Detect which cell encompasses the target text, then output its [X, Y] center coordinate. 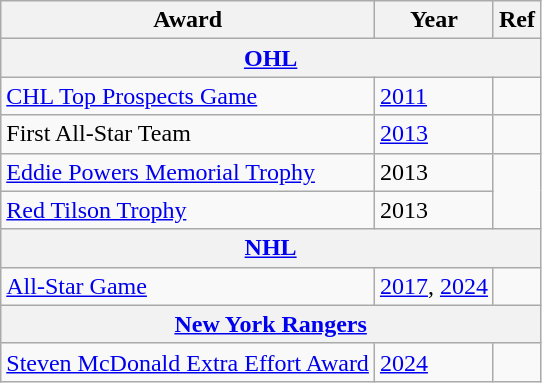
NHL [271, 248]
New York Rangers [271, 324]
2017, 2024 [434, 286]
Award [188, 20]
OHL [271, 58]
Year [434, 20]
CHL Top Prospects Game [188, 96]
2011 [434, 96]
2024 [434, 362]
All-Star Game [188, 286]
First All-Star Team [188, 134]
Eddie Powers Memorial Trophy [188, 172]
Red Tilson Trophy [188, 210]
Ref [516, 20]
Steven McDonald Extra Effort Award [188, 362]
